From the cell containing the given text, extract its center point as (X, Y) coordinate. 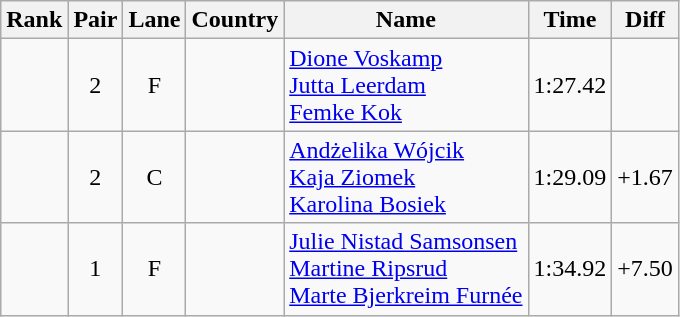
1 (96, 269)
Dione VoskampJutta LeerdamFemke Kok (406, 85)
C (154, 177)
Diff (646, 20)
Time (570, 20)
Rank (34, 20)
Country (235, 20)
Name (406, 20)
1:29.09 (570, 177)
Lane (154, 20)
1:27.42 (570, 85)
+1.67 (646, 177)
+7.50 (646, 269)
Julie Nistad SamsonsenMartine RipsrudMarte Bjerkreim Furnée (406, 269)
Pair (96, 20)
1:34.92 (570, 269)
Andżelika WójcikKaja ZiomekKarolina Bosiek (406, 177)
